Locate the cell with the specified text and output its [x, y] center coordinate. 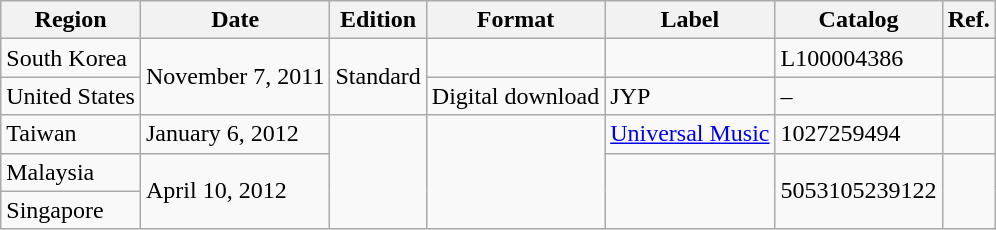
April 10, 2012 [234, 191]
5053105239122 [858, 191]
– [858, 96]
JYP [690, 96]
Standard [378, 77]
1027259494 [858, 134]
Date [234, 20]
Singapore [71, 210]
January 6, 2012 [234, 134]
Label [690, 20]
United States [71, 96]
Taiwan [71, 134]
Catalog [858, 20]
Malaysia [71, 172]
November 7, 2011 [234, 77]
Ref. [968, 20]
Digital download [515, 96]
South Korea [71, 58]
Format [515, 20]
Edition [378, 20]
L100004386 [858, 58]
Universal Music [690, 134]
Region [71, 20]
